Return the (x, y) coordinate for the center point of the cell that contains the specified text.  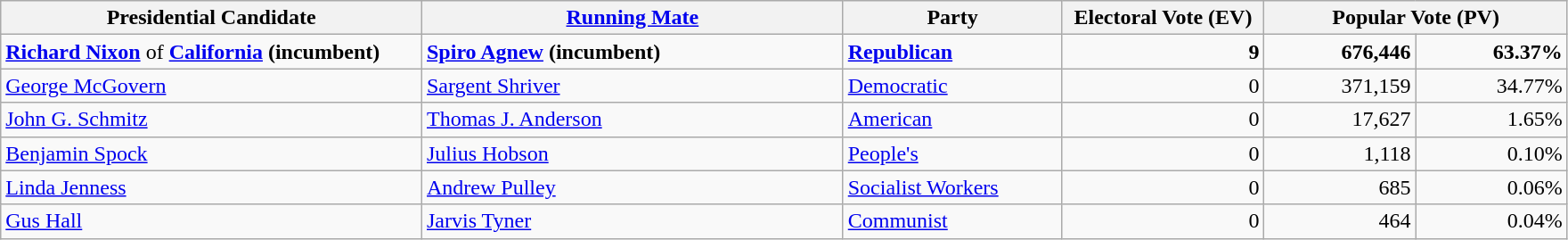
George McGovern (212, 86)
Thomas J. Anderson (633, 120)
371,159 (1340, 86)
Gus Hall (212, 221)
John G. Schmitz (212, 120)
Democratic (952, 86)
1.65% (1491, 120)
685 (1340, 187)
0.10% (1491, 153)
17,627 (1340, 120)
Benjamin Spock (212, 153)
Julius Hobson (633, 153)
9 (1164, 52)
Jarvis Tyner (633, 221)
People's (952, 153)
Richard Nixon of California (incumbent) (212, 52)
0.04% (1491, 221)
Spiro Agnew (incumbent) (633, 52)
Socialist Workers (952, 187)
0.06% (1491, 187)
1,118 (1340, 153)
676,446 (1340, 52)
Andrew Pulley (633, 187)
63.37% (1491, 52)
Linda Jenness (212, 187)
Party (952, 18)
Sargent Shriver (633, 86)
Communist (952, 221)
464 (1340, 221)
American (952, 120)
Running Mate (633, 18)
Republican (952, 52)
34.77% (1491, 86)
Presidential Candidate (212, 18)
Electoral Vote (EV) (1164, 18)
Popular Vote (PV) (1416, 18)
